Search for the cell housing the specified text and yield its [X, Y] center coordinate. 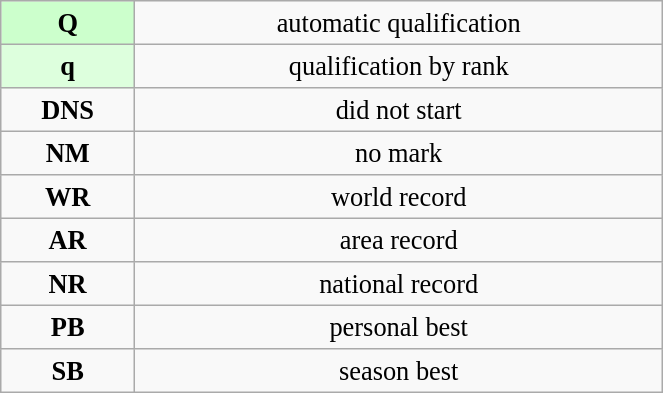
q [68, 66]
AR [68, 240]
NR [68, 284]
WR [68, 197]
SB [68, 371]
qualification by rank [399, 66]
national record [399, 284]
season best [399, 371]
automatic qualification [399, 22]
area record [399, 240]
NM [68, 153]
did not start [399, 109]
personal best [399, 327]
world record [399, 197]
PB [68, 327]
Q [68, 22]
DNS [68, 109]
no mark [399, 153]
